Extract the (x, y) coordinate from the center of the cell holding the provided text.  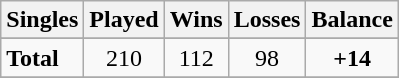
112 (196, 58)
+14 (352, 58)
Played (124, 20)
Wins (196, 20)
Losses (267, 20)
Total (42, 58)
Balance (352, 20)
98 (267, 58)
210 (124, 58)
Singles (42, 20)
